Search for the cell housing the specified text and yield its [X, Y] center coordinate. 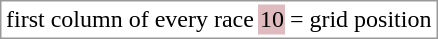
10 [272, 19]
first column of every race [130, 19]
= grid position [360, 19]
